From the cell containing the given text, extract its center point as (x, y) coordinate. 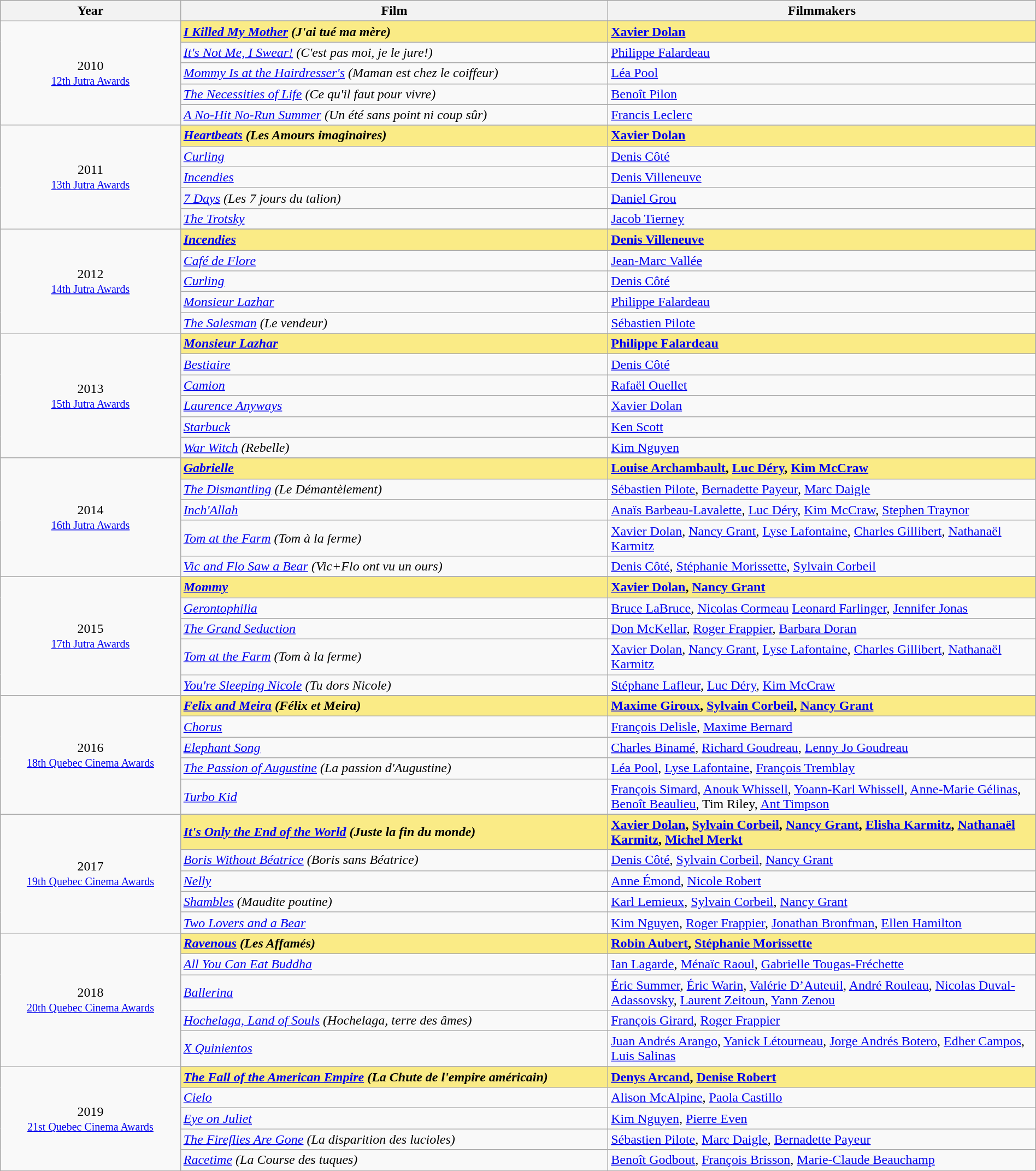
Karl Lemieux, Sylvain Corbeil, Nancy Grant (822, 902)
The Dismantling (Le Démantèlement) (395, 489)
Gabrielle (395, 468)
Ian Lagarde, Ménaïc Raoul, Gabrielle Tougas-Fréchette (822, 964)
Hochelaga, Land of Souls (Hochelaga, terre des âmes) (395, 1021)
The Passion of Augustine (La passion d'Augustine) (395, 768)
2014 16th Jutra Awards (91, 517)
Léa Pool (822, 73)
Inch'Allah (395, 510)
Kim Nguyen (822, 448)
Café de Flore (395, 261)
Denis Côté, Sylvain Corbeil, Nancy Grant (822, 860)
Don McKellar, Roger Frappier, Barbara Doran (822, 629)
Sébastien Pilote, Bernadette Payeur, Marc Daigle (822, 489)
Two Lovers and a Bear (395, 922)
Laurence Anyways (395, 406)
I Killed My Mother (J'ai tué ma mère) (395, 32)
2011 13th Jutra Awards (91, 177)
Xavier Dolan, Sylvain Corbeil, Nancy Grant, Elisha Karmitz, Nathanaël Karmitz, Michel Merkt (822, 832)
Vic and Flo Saw a Bear (Vic+Flo ont vu un ours) (395, 566)
Gerontophilia (395, 608)
The Trotsky (395, 219)
Year (91, 11)
Francis Leclerc (822, 115)
Chorus (395, 727)
Film (395, 11)
Daniel Grou (822, 198)
Ken Scott (822, 427)
Bestiaire (395, 364)
2013 15th Jutra Awards (91, 396)
Denys Arcand, Denise Robert (822, 1077)
Kim Nguyen, Roger Frappier, Jonathan Bronfman, Ellen Hamilton (822, 922)
2010 12th Jutra Awards (91, 73)
Starbuck (395, 427)
It's Not Me, I Swear! (C'est pas moi, je le jure!) (395, 52)
Léa Pool, Lyse Lafontaine, François Tremblay (822, 768)
François Simard, Anouk Whissell, Yoann-Karl Whissell, Anne-Marie Gélinas, Benoît Beaulieu, Tim Riley, Ant Timpson (822, 797)
Mommy (395, 587)
Camion (395, 385)
2019 21st Quebec Cinema Awards (91, 1119)
A No-Hit No-Run Summer (Un été sans point ni coup sûr) (395, 115)
Charles Binamé, Richard Goudreau, Lenny Jo Goudreau (822, 748)
The Necessities of Life (Ce qu'il faut pour vivre) (395, 94)
Elephant Song (395, 748)
Nelly (395, 881)
Ravenous (Les Affamés) (395, 943)
François Girard, Roger Frappier (822, 1021)
Denis Côté, Stéphanie Morissette, Sylvain Corbeil (822, 566)
Jean-Marc Vallée (822, 261)
Juan Andrés Arango, Yanick Létourneau, Jorge Andrés Botero, Edher Campos, Luis Salinas (822, 1049)
Filmmakers (822, 11)
Sébastien Pilote (822, 323)
Louise Archambault, Luc Déry, Kim McCraw (822, 468)
7 Days (Les 7 jours du talion) (395, 198)
The Fireflies Are Gone (La disparition des lucioles) (395, 1139)
Racetime (La Course des tuques) (395, 1160)
Anaïs Barbeau-Lavalette, Luc Déry, Kim McCraw, Stephen Traynor (822, 510)
Turbo Kid (395, 797)
2012 14th Jutra Awards (91, 281)
Stéphane Lafleur, Luc Déry, Kim McCraw (822, 685)
War Witch (Rebelle) (395, 448)
You're Sleeping Nicole (Tu dors Nicole) (395, 685)
X Quinientos (395, 1049)
Robin Aubert, Stéphanie Morissette (822, 943)
Éric Summer, Éric Warin, Valérie D’Auteuil, André Rouleau, Nicolas Duval-Adassovsky, Laurent Zeitoun, Yann Zenou (822, 992)
Benoît Godbout, François Brisson, Marie-Claude Beauchamp (822, 1160)
Rafaël Ouellet (822, 385)
Benoît Pilon (822, 94)
Maxime Giroux, Sylvain Corbeil, Nancy Grant (822, 706)
François Delisle, Maxime Bernard (822, 727)
Kim Nguyen, Pierre Even (822, 1119)
The Grand Seduction (395, 629)
The Fall of the American Empire (La Chute de l'empire américain) (395, 1077)
Shambles (Maudite poutine) (395, 902)
Mommy Is at the Hairdresser's (Maman est chez le coiffeur) (395, 73)
All You Can Eat Buddha (395, 964)
2016 18th Quebec Cinema Awards (91, 755)
2017 19th Quebec Cinema Awards (91, 873)
The Salesman (Le vendeur) (395, 323)
2018 20th Quebec Cinema Awards (91, 999)
Anne Émond, Nicole Robert (822, 881)
Ballerina (395, 992)
Jacob Tierney (822, 219)
Xavier Dolan, Nancy Grant (822, 587)
2015 17th Jutra Awards (91, 636)
Bruce LaBruce, Nicolas Cormeau Leonard Farlinger, Jennifer Jonas (822, 608)
Felix and Meira (Félix et Meira) (395, 706)
Cielo (395, 1098)
Alison McAlpine, Paola Castillo (822, 1098)
It's Only the End of the World (Juste la fin du monde) (395, 832)
Heartbeats (Les Amours imaginaires) (395, 136)
Boris Without Béatrice (Boris sans Béatrice) (395, 860)
Sébastien Pilote, Marc Daigle, Bernadette Payeur (822, 1139)
Eye on Juliet (395, 1119)
